Provide the (x, y) coordinate of the cell's center where the given text is located.  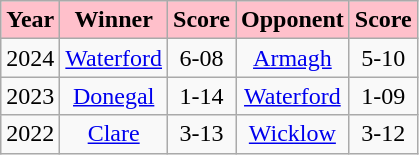
1-09 (383, 96)
Year (30, 20)
Opponent (293, 20)
5-10 (383, 58)
Donegal (114, 96)
6-08 (202, 58)
2024 (30, 58)
Winner (114, 20)
Clare (114, 134)
3-12 (383, 134)
Wicklow (293, 134)
2023 (30, 96)
Armagh (293, 58)
1-14 (202, 96)
3-13 (202, 134)
2022 (30, 134)
